Extract the (x, y) coordinate from the center of the cell holding the provided text.  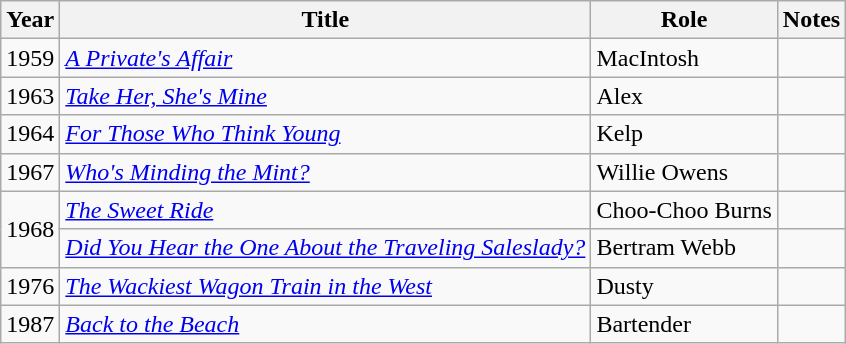
1976 (30, 286)
Bertram Webb (684, 248)
Willie Owens (684, 172)
Dusty (684, 286)
A Private's Affair (326, 58)
For Those Who Think Young (326, 134)
Year (30, 20)
Who's Minding the Mint? (326, 172)
Alex (684, 96)
1967 (30, 172)
1987 (30, 324)
Notes (811, 20)
Choo-Choo Burns (684, 210)
Back to the Beach (326, 324)
The Sweet Ride (326, 210)
Kelp (684, 134)
Bartender (684, 324)
The Wackiest Wagon Train in the West (326, 286)
1968 (30, 229)
1963 (30, 96)
Take Her, She's Mine (326, 96)
Title (326, 20)
1959 (30, 58)
Role (684, 20)
MacIntosh (684, 58)
Did You Hear the One About the Traveling Saleslady? (326, 248)
1964 (30, 134)
